Capture the cell that displays the provided text and extract its [X, Y] central coordinate. 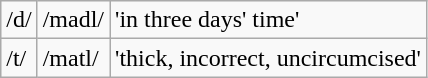
'in three days' time' [268, 20]
/t/ [19, 58]
/matl/ [73, 58]
/madl/ [73, 20]
'thick, incorrect, uncircumcised' [268, 58]
/d/ [19, 20]
